Return the (x, y) coordinate for the center point of the cell that contains the specified text.  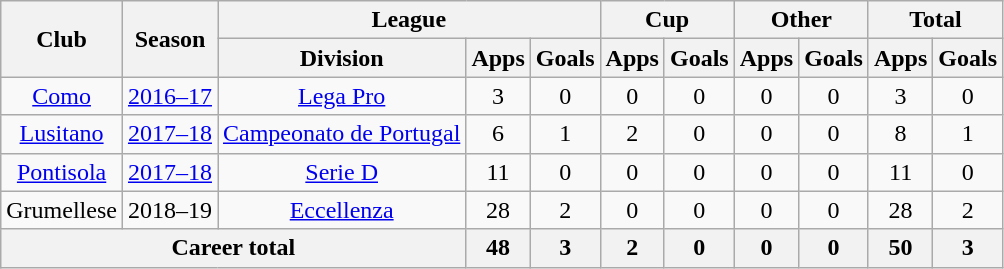
Campeonato de Portugal (342, 134)
Lusitano (62, 134)
Cup (667, 20)
8 (900, 134)
Pontisola (62, 172)
Total (935, 20)
Division (342, 58)
League (410, 20)
2016–17 (170, 96)
Other (801, 20)
Club (62, 39)
Eccellenza (342, 210)
Career total (234, 248)
Season (170, 39)
6 (498, 134)
48 (498, 248)
Serie D (342, 172)
2018–19 (170, 210)
Como (62, 96)
50 (900, 248)
Lega Pro (342, 96)
Grumellese (62, 210)
